For the text-containing cell, return its midpoint in [x, y] coordinate format. 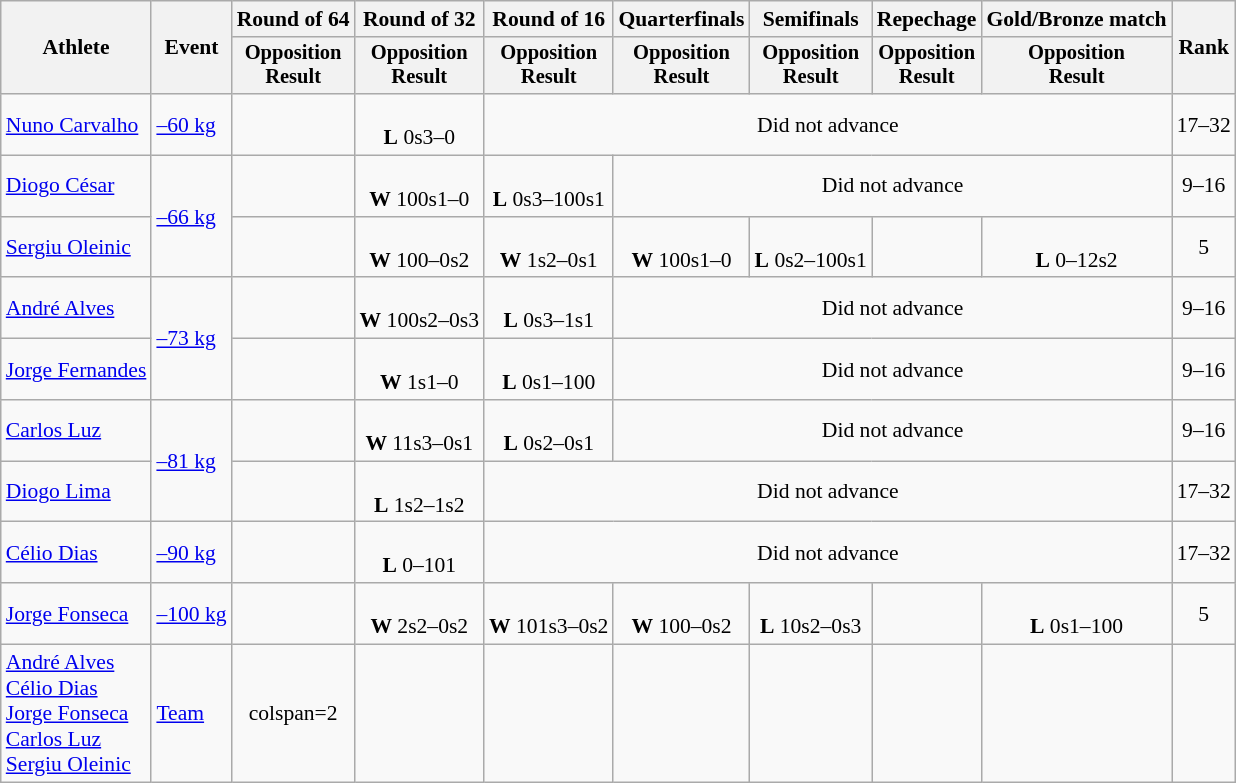
L 0–101 [420, 552]
Diogo César [76, 186]
Round of 16 [548, 19]
L 0s3–100s1 [548, 186]
W 100s2–0s3 [420, 308]
Athlete [76, 48]
Repechage [927, 19]
Team [191, 714]
W 1s2–0s1 [548, 248]
Nuno Carvalho [76, 124]
L 0s3–0 [420, 124]
André Alves [76, 308]
L 1s2–1s2 [420, 492]
L 0–12s2 [1076, 248]
L 0s2–100s1 [811, 248]
–90 kg [191, 552]
Round of 32 [420, 19]
Semifinals [811, 19]
colspan=2 [294, 714]
–73 kg [191, 339]
W 2s2–0s2 [420, 614]
Jorge Fernandes [76, 370]
Diogo Lima [76, 492]
–60 kg [191, 124]
W 1s1–0 [420, 370]
Rank [1204, 48]
L 10s2–0s3 [811, 614]
L 0s2–0s1 [548, 430]
–100 kg [191, 614]
Jorge Fonseca [76, 614]
Gold/Bronze match [1076, 19]
Carlos Luz [76, 430]
Round of 64 [294, 19]
André AlvesCélio DiasJorge FonsecaCarlos LuzSergiu Oleinic [76, 714]
–66 kg [191, 217]
Quarterfinals [681, 19]
W 11s3–0s1 [420, 430]
Sergiu Oleinic [76, 248]
–81 kg [191, 461]
Event [191, 48]
Célio Dias [76, 552]
W 101s3–0s2 [548, 614]
L 0s3–1s1 [548, 308]
